Output the (X, Y) coordinate of the center of the cell containing the given text.  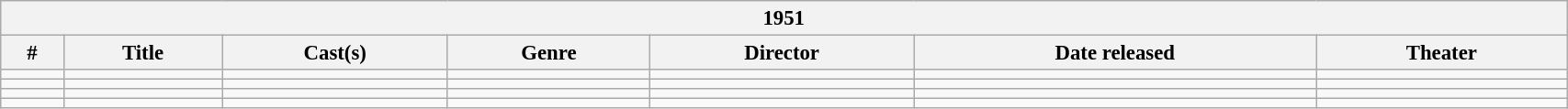
Cast(s) (334, 53)
Date released (1115, 53)
1951 (784, 18)
Genre (548, 53)
Theater (1442, 53)
# (32, 53)
Director (783, 53)
Title (143, 53)
